Search for the cell housing the specified text and yield its [x, y] center coordinate. 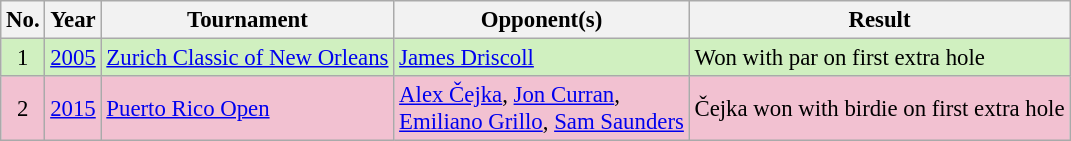
2015 [73, 108]
1 [23, 58]
Zurich Classic of New Orleans [248, 58]
Result [880, 20]
Won with par on first extra hole [880, 58]
Puerto Rico Open [248, 108]
Opponent(s) [542, 20]
No. [23, 20]
Year [73, 20]
2 [23, 108]
Tournament [248, 20]
Alex Čejka, Jon Curran, Emiliano Grillo, Sam Saunders [542, 108]
2005 [73, 58]
James Driscoll [542, 58]
Čejka won with birdie on first extra hole [880, 108]
